Find where the given text appears and provide that cell's center as (X, Y) coordinate. 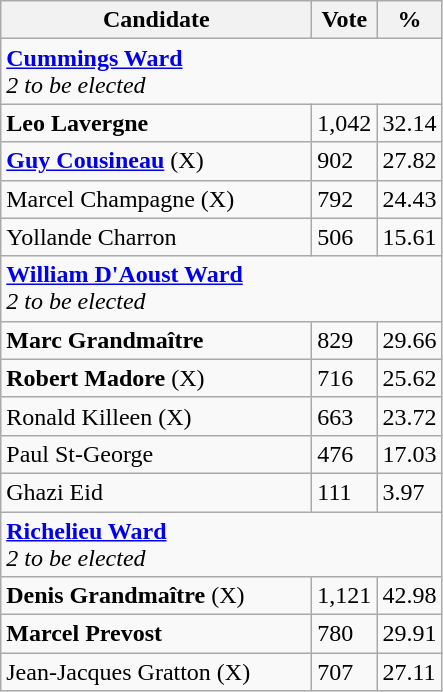
707 (344, 672)
Yollande Charron (156, 237)
Ronald Killeen (X) (156, 416)
Richelieu Ward 2 to be elected (222, 544)
792 (344, 199)
Vote (344, 20)
Jean-Jacques Gratton (X) (156, 672)
716 (344, 378)
829 (344, 340)
27.82 (410, 161)
Leo Lavergne (156, 123)
32.14 (410, 123)
1,042 (344, 123)
William D'Aoust Ward 2 to be elected (222, 288)
15.61 (410, 237)
Guy Cousineau (X) (156, 161)
29.66 (410, 340)
% (410, 20)
42.98 (410, 596)
663 (344, 416)
506 (344, 237)
17.03 (410, 454)
476 (344, 454)
24.43 (410, 199)
Marcel Prevost (156, 634)
Paul St-George (156, 454)
Denis Grandmaître (X) (156, 596)
1,121 (344, 596)
23.72 (410, 416)
111 (344, 492)
Robert Madore (X) (156, 378)
902 (344, 161)
Candidate (156, 20)
Marc Grandmaître (156, 340)
29.91 (410, 634)
3.97 (410, 492)
780 (344, 634)
Cummings Ward 2 to be elected (222, 72)
27.11 (410, 672)
25.62 (410, 378)
Ghazi Eid (156, 492)
Marcel Champagne (X) (156, 199)
